Pinpoint the cell where the given text exists, returning its (X, Y) midpoint coordinate. 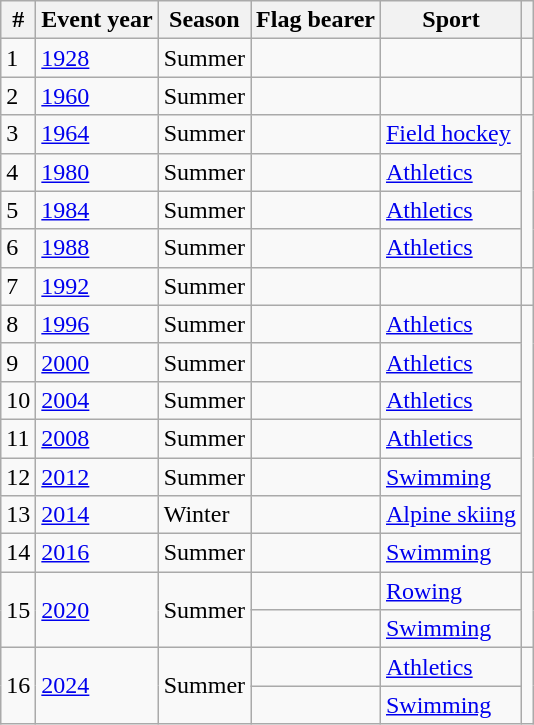
11 (18, 438)
13 (18, 515)
2020 (97, 610)
# (18, 20)
16 (18, 686)
1980 (97, 172)
2024 (97, 686)
2004 (97, 400)
Flag bearer (316, 20)
3 (18, 134)
6 (18, 248)
2000 (97, 362)
8 (18, 324)
Winter (204, 515)
1928 (97, 58)
2012 (97, 477)
1988 (97, 248)
Event year (97, 20)
2014 (97, 515)
1984 (97, 210)
1 (18, 58)
Alpine skiing (450, 515)
1992 (97, 286)
14 (18, 553)
9 (18, 362)
1960 (97, 96)
Season (204, 20)
2 (18, 96)
Rowing (450, 591)
4 (18, 172)
Field hockey (450, 134)
10 (18, 400)
5 (18, 210)
2008 (97, 438)
15 (18, 610)
1964 (97, 134)
2016 (97, 553)
12 (18, 477)
Sport (450, 20)
7 (18, 286)
1996 (97, 324)
